Identify which cell holds the provided text, then report its [X, Y] central coordinate. 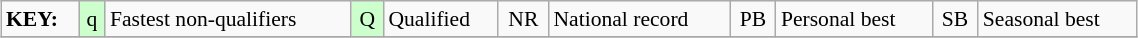
NR [523, 19]
Seasonal best [1058, 19]
Fastest non-qualifiers [228, 19]
Personal best [854, 19]
q [92, 19]
Q [367, 19]
SB [955, 19]
National record [639, 19]
PB [753, 19]
Qualified [440, 19]
KEY: [40, 19]
